Return (x, y) of the center of cell containing provided text 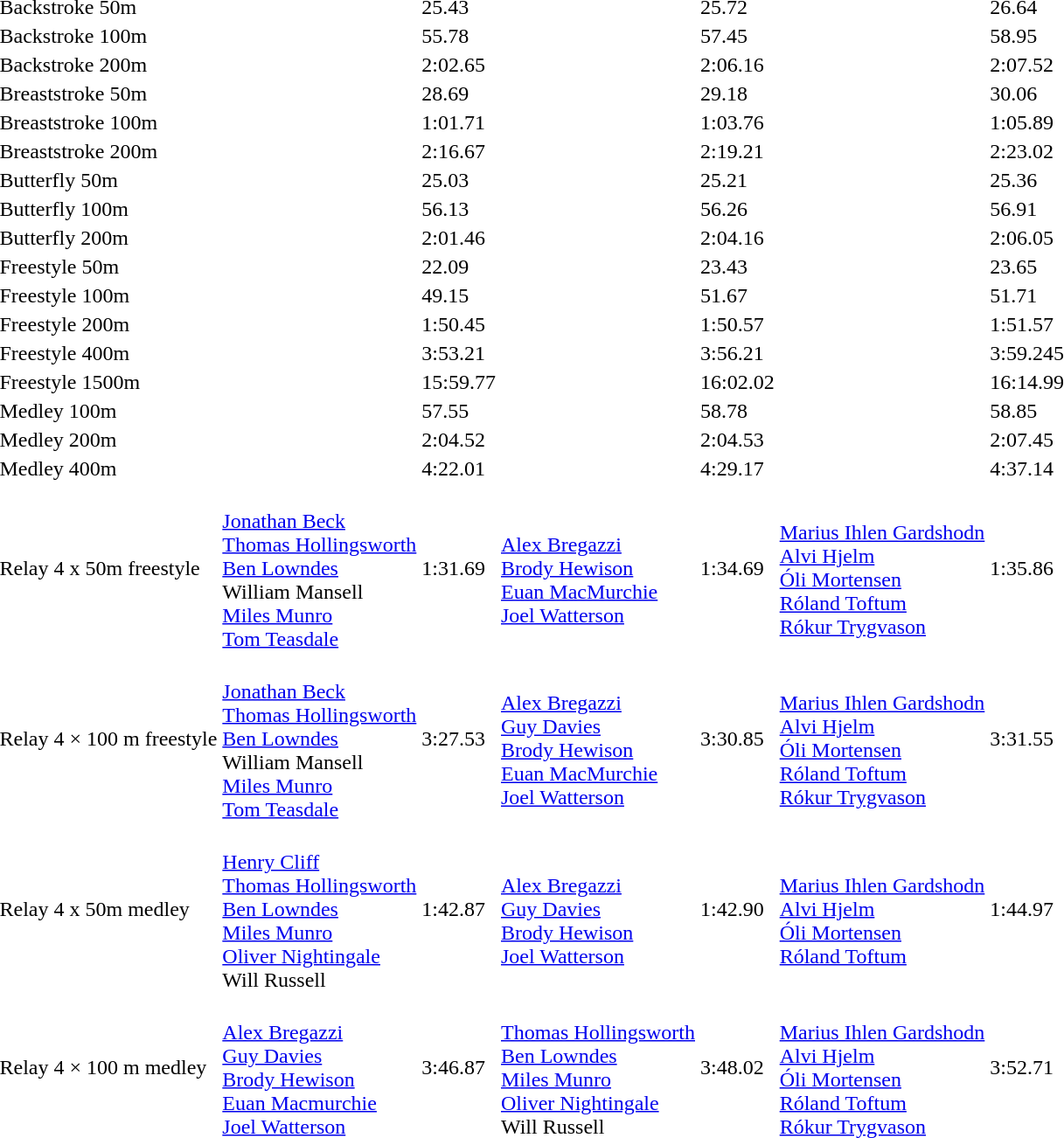
Alex BregazziGuy DaviesBrody HewisonJoel Watterson (598, 909)
1:31.69 (459, 568)
56.13 (459, 209)
Marius Ihlen GardshodnAlvi HjelmÓli MortensenRóland Toftum (882, 909)
2:02.65 (459, 65)
2:04.53 (737, 440)
57.45 (737, 36)
Henry CliffThomas HollingsworthBen LowndesMiles MunroOliver NightingaleWill Russell (320, 909)
Alex BregazziBrody HewisonEuan MacMurchieJoel Watterson (598, 568)
51.67 (737, 295)
2:16.67 (459, 151)
2:01.46 (459, 238)
28.69 (459, 94)
23.43 (737, 267)
57.55 (459, 411)
56.26 (737, 209)
2:04.16 (737, 238)
49.15 (459, 295)
25.03 (459, 180)
2:04.52 (459, 440)
1:50.45 (459, 324)
3:53.21 (459, 353)
16:02.02 (737, 382)
58.78 (737, 411)
1:42.90 (737, 909)
29.18 (737, 94)
1:42.87 (459, 909)
3:30.85 (737, 739)
1:50.57 (737, 324)
25.21 (737, 180)
1:03.76 (737, 122)
3:27.53 (459, 739)
22.09 (459, 267)
Alex BregazziGuy DaviesBrody HewisonEuan MacMurchieJoel Watterson (598, 739)
1:01.71 (459, 122)
15:59.77 (459, 382)
4:29.17 (737, 468)
1:34.69 (737, 568)
55.78 (459, 36)
2:19.21 (737, 151)
4:22.01 (459, 468)
3:56.21 (737, 353)
2:06.16 (737, 65)
